Scan for the cell matching the given text and deliver its (x, y) coordinate at center. 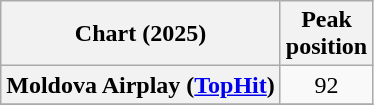
Peakposition (326, 34)
92 (326, 85)
Moldova Airplay (TopHit) (141, 85)
Chart (2025) (141, 34)
